For the text-containing cell, return its midpoint in [x, y] coordinate format. 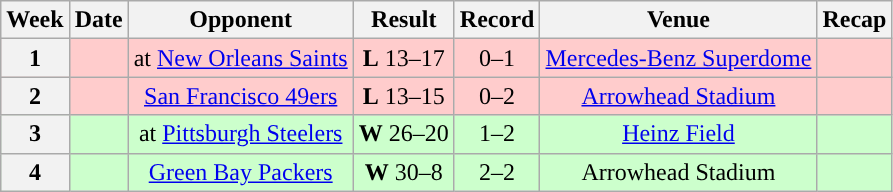
Week [35, 20]
at Pittsburgh Steelers [240, 134]
Venue [678, 20]
Heinz Field [678, 134]
Result [404, 20]
San Francisco 49ers [240, 96]
L 13–17 [404, 58]
Date [98, 20]
L 13–15 [404, 96]
4 [35, 172]
Opponent [240, 20]
1–2 [497, 134]
Recap [854, 20]
Mercedes-Benz Superdome [678, 58]
3 [35, 134]
Record [497, 20]
2–2 [497, 172]
W 26–20 [404, 134]
at New Orleans Saints [240, 58]
0–1 [497, 58]
Green Bay Packers [240, 172]
W 30–8 [404, 172]
2 [35, 96]
1 [35, 58]
0–2 [497, 96]
